From the cell containing the given text, extract its center point as (X, Y) coordinate. 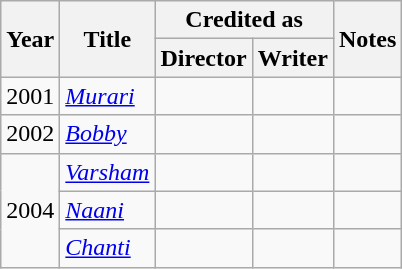
2001 (30, 96)
Varsham (108, 172)
Year (30, 39)
Writer (292, 58)
2004 (30, 210)
Director (204, 58)
Credited as (244, 20)
2002 (30, 134)
Murari (108, 96)
Chanti (108, 248)
Title (108, 39)
Naani (108, 210)
Notes (367, 39)
Bobby (108, 134)
